Provide the [X, Y] coordinate of the cell's center where the given text is located.  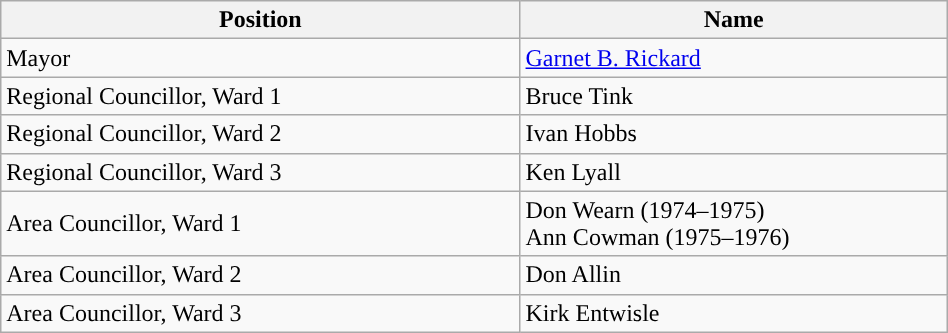
Regional Councillor, Ward 1 [260, 96]
Mayor [260, 58]
Regional Councillor, Ward 3 [260, 172]
Position [260, 20]
Don Wearn (1974–1975) Ann Cowman (1975–1976) [734, 224]
Name [734, 20]
Bruce Tink [734, 96]
Kirk Entwisle [734, 313]
Ken Lyall [734, 172]
Area Councillor, Ward 2 [260, 275]
Don Allin [734, 275]
Area Councillor, Ward 3 [260, 313]
Ivan Hobbs [734, 134]
Garnet B. Rickard [734, 58]
Regional Councillor, Ward 2 [260, 134]
Area Councillor, Ward 1 [260, 224]
